Determine the [X, Y] coordinate at the center of the cell enclosing the given text.  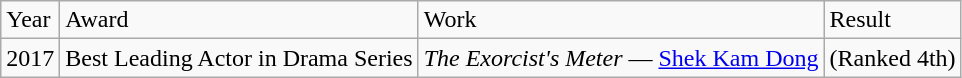
The Exorcist's Meter — Shek Kam Dong [621, 58]
2017 [30, 58]
Best Leading Actor in Drama Series [239, 58]
Award [239, 20]
Year [30, 20]
Result [892, 20]
Work [621, 20]
(Ranked 4th) [892, 58]
